Capture the cell that displays the provided text and extract its [X, Y] central coordinate. 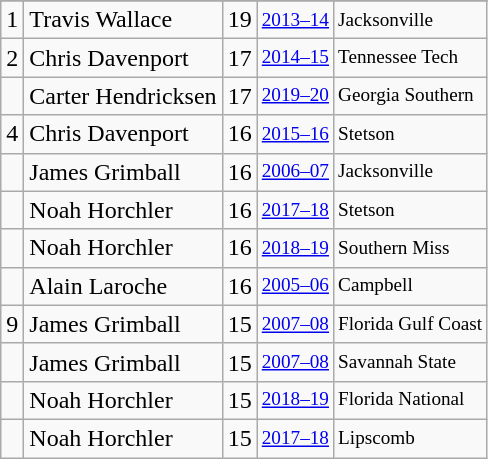
9 [12, 324]
2019–20 [295, 96]
Tennessee Tech [410, 58]
Florida Gulf Coast [410, 324]
Florida National [410, 400]
2005–06 [295, 286]
2015–16 [295, 134]
Georgia Southern [410, 96]
2014–15 [295, 58]
Savannah State [410, 362]
Southern Miss [410, 248]
Campbell [410, 286]
1 [12, 20]
Carter Hendricksen [123, 96]
Travis Wallace [123, 20]
Alain Laroche [123, 286]
4 [12, 134]
2013–14 [295, 20]
2 [12, 58]
Lipscomb [410, 438]
19 [240, 20]
2006–07 [295, 172]
